From the cell containing the given text, extract its center point as (X, Y) coordinate. 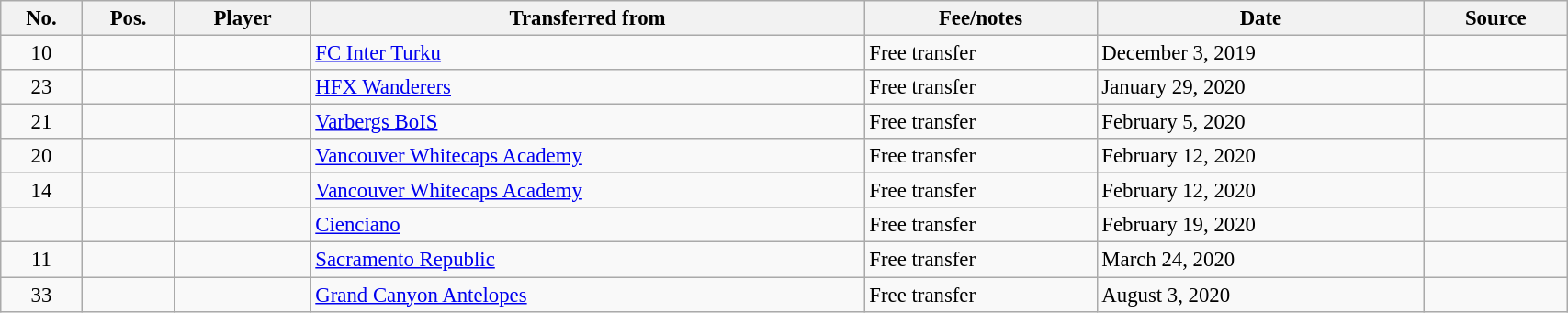
HFX Wanderers (588, 87)
December 3, 2019 (1260, 53)
Cienciano (588, 225)
Sacramento Republic (588, 260)
14 (41, 191)
Fee/notes (981, 18)
Source (1495, 18)
August 3, 2020 (1260, 295)
FC Inter Turku (588, 53)
January 29, 2020 (1260, 87)
February 5, 2020 (1260, 122)
23 (41, 87)
Player (243, 18)
20 (41, 156)
21 (41, 122)
Pos. (129, 18)
11 (41, 260)
Varbergs BoIS (588, 122)
10 (41, 53)
March 24, 2020 (1260, 260)
No. (41, 18)
33 (41, 295)
Transferred from (588, 18)
February 19, 2020 (1260, 225)
Grand Canyon Antelopes (588, 295)
Date (1260, 18)
